From the cell containing the given text, extract its center point as [x, y] coordinate. 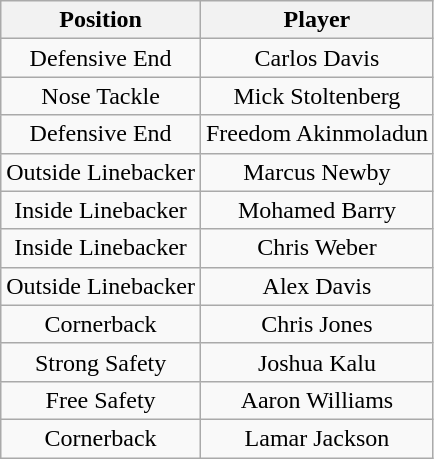
Freedom Akinmoladun [316, 134]
Mick Stoltenberg [316, 96]
Chris Jones [316, 324]
Player [316, 20]
Alex Davis [316, 286]
Lamar Jackson [316, 438]
Chris Weber [316, 248]
Joshua Kalu [316, 362]
Mohamed Barry [316, 210]
Aaron Williams [316, 400]
Marcus Newby [316, 172]
Nose Tackle [101, 96]
Carlos Davis [316, 58]
Strong Safety [101, 362]
Position [101, 20]
Free Safety [101, 400]
